Search for the cell housing the specified text and yield its (X, Y) center coordinate. 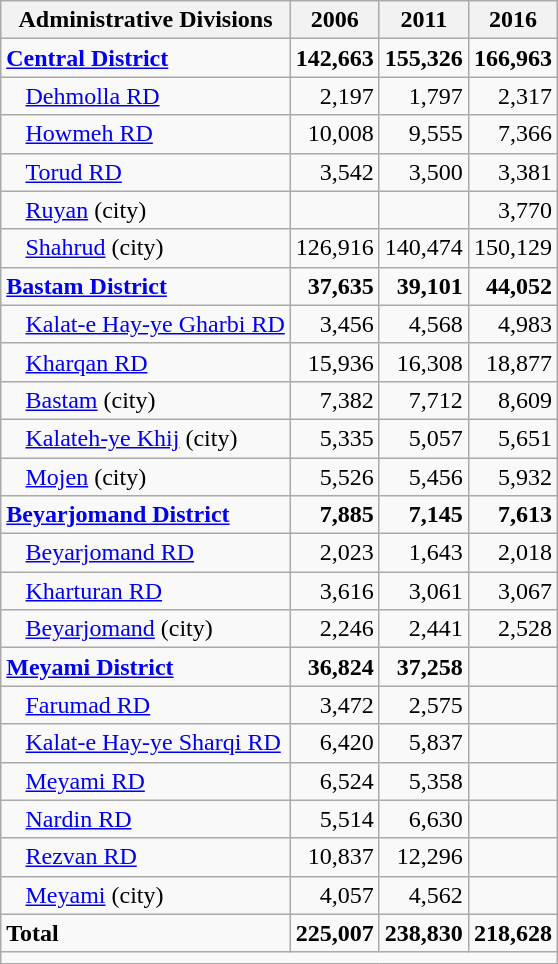
Farumad RD (146, 705)
4,983 (512, 324)
1,643 (424, 553)
Howmeh RD (146, 134)
7,712 (424, 400)
5,932 (512, 477)
5,837 (424, 743)
Kharturan RD (146, 591)
Mojen (city) (146, 477)
2,246 (334, 629)
37,635 (334, 286)
5,514 (334, 819)
Torud RD (146, 172)
36,824 (334, 667)
5,651 (512, 438)
Administrative Divisions (146, 20)
142,663 (334, 58)
2016 (512, 20)
15,936 (334, 362)
140,474 (424, 248)
2,441 (424, 629)
12,296 (424, 857)
4,562 (424, 895)
9,555 (424, 134)
166,963 (512, 58)
4,057 (334, 895)
7,366 (512, 134)
39,101 (424, 286)
Meyami RD (146, 781)
2,018 (512, 553)
126,916 (334, 248)
Rezvan RD (146, 857)
7,613 (512, 515)
2011 (424, 20)
Total (146, 933)
Kalat-e Hay-ye Sharqi RD (146, 743)
18,877 (512, 362)
Bastam District (146, 286)
Nardin RD (146, 819)
Kalat-e Hay-ye Gharbi RD (146, 324)
6,524 (334, 781)
5,358 (424, 781)
5,335 (334, 438)
5,456 (424, 477)
3,500 (424, 172)
Beyarjomand District (146, 515)
5,526 (334, 477)
Central District (146, 58)
3,061 (424, 591)
Dehmolla RD (146, 96)
16,308 (424, 362)
4,568 (424, 324)
6,630 (424, 819)
8,609 (512, 400)
238,830 (424, 933)
44,052 (512, 286)
3,456 (334, 324)
218,628 (512, 933)
5,057 (424, 438)
10,837 (334, 857)
7,145 (424, 515)
2,528 (512, 629)
Bastam (city) (146, 400)
2,023 (334, 553)
Ruyan (city) (146, 210)
Shahrud (city) (146, 248)
6,420 (334, 743)
3,381 (512, 172)
Kharqan RD (146, 362)
Meyami (city) (146, 895)
2006 (334, 20)
2,197 (334, 96)
3,616 (334, 591)
Beyarjomand (city) (146, 629)
37,258 (424, 667)
3,472 (334, 705)
Meyami District (146, 667)
7,885 (334, 515)
150,129 (512, 248)
1,797 (424, 96)
2,575 (424, 705)
2,317 (512, 96)
225,007 (334, 933)
3,067 (512, 591)
3,770 (512, 210)
Beyarjomand RD (146, 553)
7,382 (334, 400)
155,326 (424, 58)
10,008 (334, 134)
3,542 (334, 172)
Kalateh-ye Khij (city) (146, 438)
